Locate the cell with the specified text and output its (x, y) center coordinate. 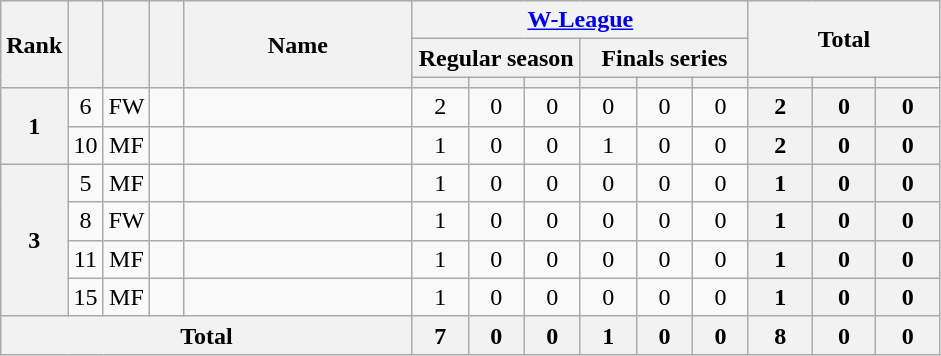
7 (440, 335)
11 (86, 259)
Name (298, 44)
5 (86, 183)
6 (86, 107)
Regular season (496, 58)
15 (86, 297)
3 (34, 240)
10 (86, 145)
W-League (580, 20)
Rank (34, 44)
Finals series (664, 58)
